Provide the (x, y) coordinate of the cell's center where the given text is located.  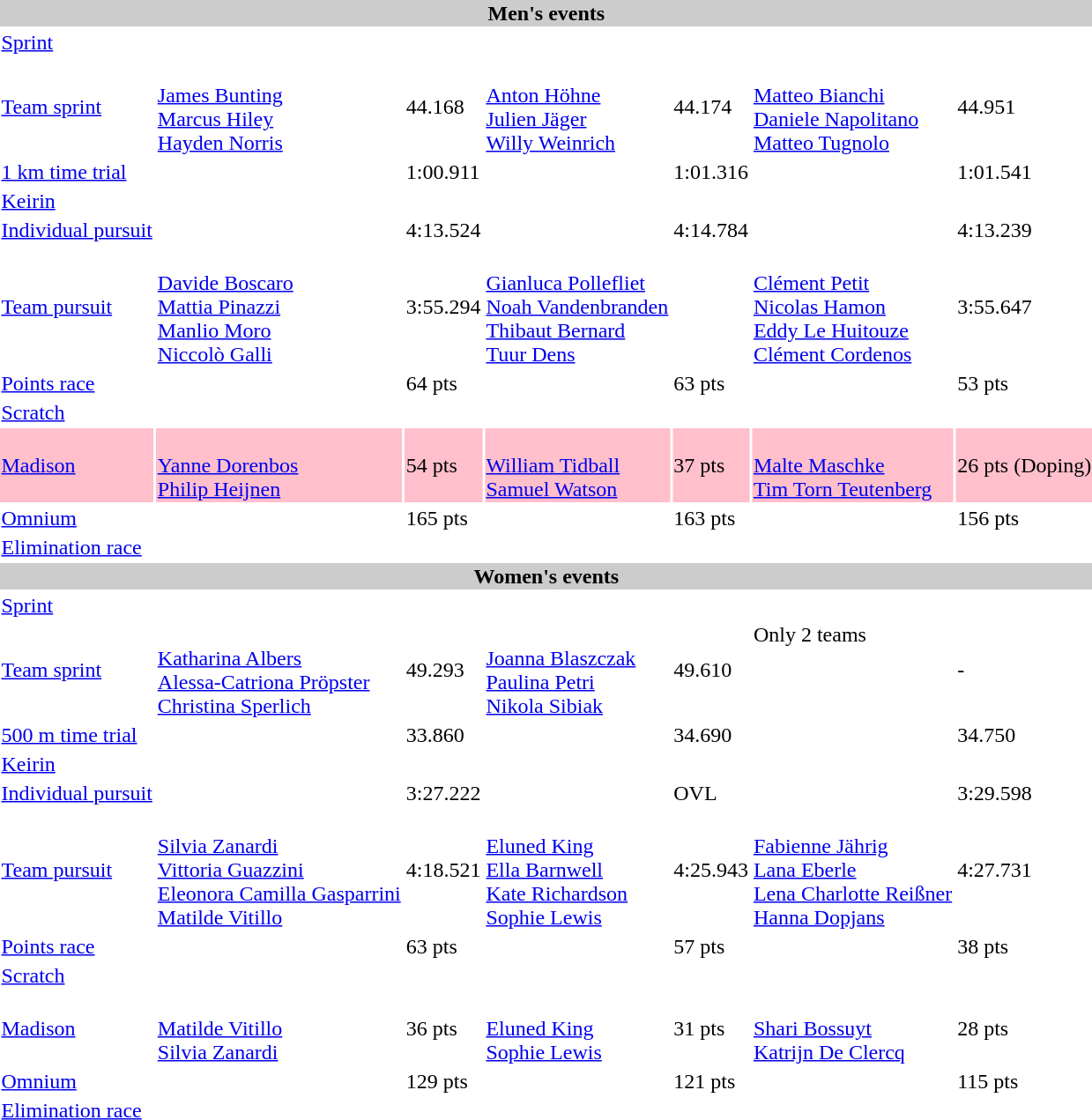
3:55.294 (443, 307)
4:13.524 (443, 230)
Silvia ZanardiVittoria GuazziniEleonora Camilla GasparriniMatilde Vitillo (279, 870)
Eluned KingElla BarnwellKate RichardsonSophie Lewis (577, 870)
36 pts (443, 1028)
Clément PetitNicolas HamonEddy Le HuitouzeClément Cordenos (852, 307)
Elimination race (77, 547)
165 pts (443, 518)
44.168 (443, 108)
Anton HöhneJulien JägerWilly Weinrich (577, 108)
Malte MaschkeTim Torn Teutenberg (852, 465)
129 pts (443, 1081)
1:00.911 (443, 172)
57 pts (711, 946)
3:27.222 (443, 793)
500 m time trial (77, 735)
Yanne DorenbosPhilip Heijnen (279, 465)
4:14.784 (711, 230)
Fabienne JährigLana EberleLena Charlotte ReißnerHanna Dopjans (852, 870)
Shari BossuytKatrijn De Clercq (852, 1028)
Davide BoscaroMattia PinazziManlio MoroNiccolò Galli (279, 307)
37 pts (711, 465)
Katharina AlbersAlessa-Catriona PröpsterChristina Sperlich (279, 670)
49.293 (443, 670)
Only 2 teams (852, 670)
4:18.521 (443, 870)
Joanna BlaszczakPaulina PetriNikola Sibiak (577, 670)
Gianluca PolleflietNoah VandenbrandenThibaut BernardTuur Dens (577, 307)
1 km time trial (77, 172)
James BuntingMarcus HileyHayden Norris (279, 108)
William TidballSamuel Watson (577, 465)
49.610 (711, 670)
1:01.316 (711, 172)
54 pts (443, 465)
OVL (711, 793)
34.690 (711, 735)
44.174 (711, 108)
Matilde VitilloSilvia Zanardi (279, 1028)
64 pts (443, 383)
33.860 (443, 735)
121 pts (711, 1081)
163 pts (711, 518)
4:25.943 (711, 870)
31 pts (711, 1028)
Matteo BianchiDaniele NapolitanoMatteo Tugnolo (852, 108)
Eluned KingSophie Lewis (577, 1028)
